Scan for the cell matching the given text and deliver its (x, y) coordinate at center. 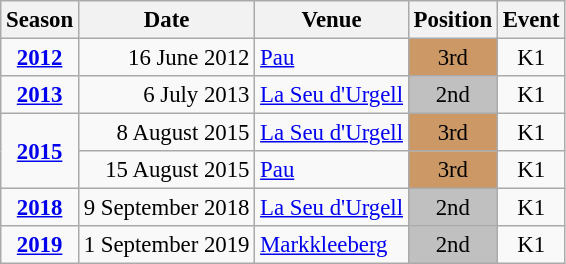
Date (166, 20)
Venue (332, 20)
2013 (40, 95)
Event (531, 20)
1 September 2019 (166, 245)
2012 (40, 58)
Position (452, 20)
Markkleeberg (332, 245)
15 August 2015 (166, 170)
8 August 2015 (166, 133)
9 September 2018 (166, 208)
6 July 2013 (166, 95)
2019 (40, 245)
16 June 2012 (166, 58)
2015 (40, 152)
Season (40, 20)
2018 (40, 208)
